From the cell containing the given text, extract its center point as (X, Y) coordinate. 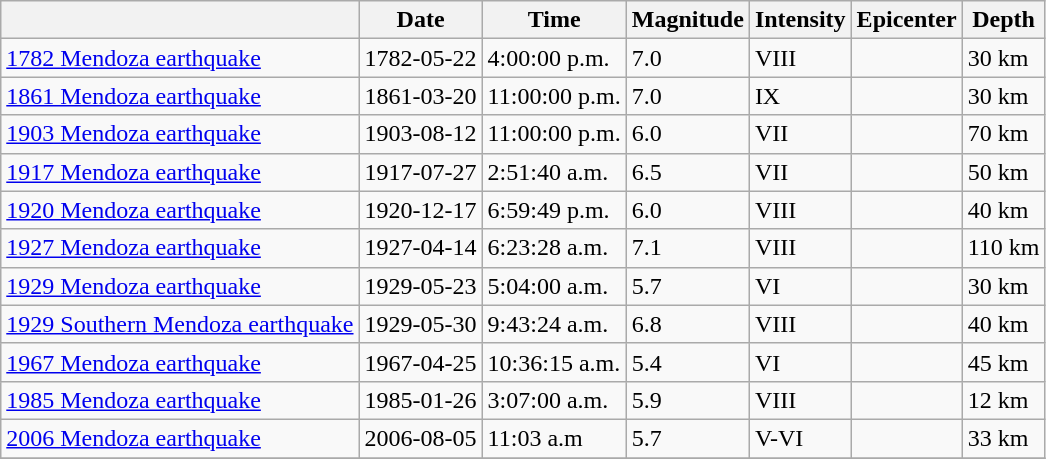
10:36:15 a.m. (554, 362)
1920-12-17 (420, 210)
Epicenter (906, 20)
2006-08-05 (420, 438)
6.8 (688, 324)
1861 Mendoza earthquake (180, 96)
1967-04-25 (420, 362)
IX (800, 96)
1929 Mendoza earthquake (180, 286)
9:43:24 a.m. (554, 324)
Magnitude (688, 20)
6:23:28 a.m. (554, 248)
3:07:00 a.m. (554, 400)
2006 Mendoza earthquake (180, 438)
11:03 a.m (554, 438)
1917-07-27 (420, 172)
7.1 (688, 248)
1927 Mendoza earthquake (180, 248)
Depth (1004, 20)
Date (420, 20)
1927-04-14 (420, 248)
1985-01-26 (420, 400)
1782-05-22 (420, 58)
5.4 (688, 362)
V-VI (800, 438)
1929 Southern Mendoza earthquake (180, 324)
1861-03-20 (420, 96)
1967 Mendoza earthquake (180, 362)
50 km (1004, 172)
33 km (1004, 438)
1929-05-30 (420, 324)
4:00:00 p.m. (554, 58)
6:59:49 p.m. (554, 210)
Intensity (800, 20)
1920 Mendoza earthquake (180, 210)
5:04:00 a.m. (554, 286)
1903-08-12 (420, 134)
2:51:40 a.m. (554, 172)
1917 Mendoza earthquake (180, 172)
1985 Mendoza earthquake (180, 400)
110 km (1004, 248)
45 km (1004, 362)
12 km (1004, 400)
Time (554, 20)
1782 Mendoza earthquake (180, 58)
5.9 (688, 400)
1903 Mendoza earthquake (180, 134)
1929-05-23 (420, 286)
6.5 (688, 172)
70 km (1004, 134)
